Provide the (X, Y) coordinate of the cell's center where the given text is located.  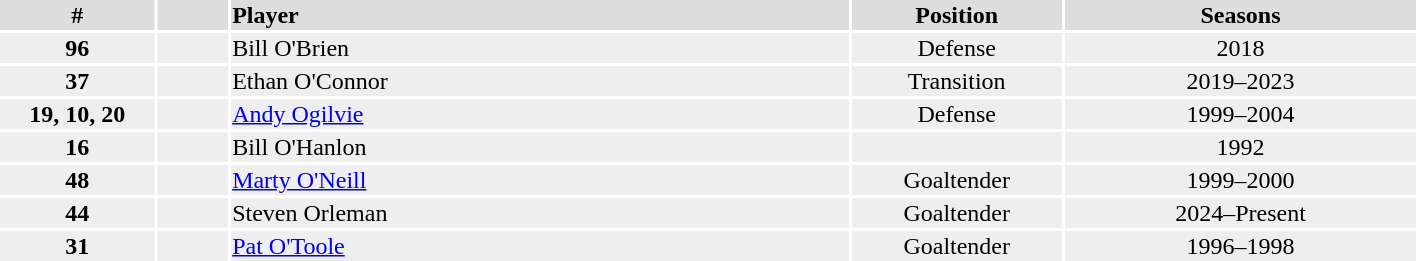
44 (77, 213)
Marty O'Neill (540, 180)
16 (77, 147)
1999–2004 (1240, 114)
Steven Orleman (540, 213)
48 (77, 180)
Pat O'Toole (540, 246)
Position (956, 15)
2018 (1240, 48)
19, 10, 20 (77, 114)
2024–Present (1240, 213)
96 (77, 48)
Player (540, 15)
1992 (1240, 147)
Seasons (1240, 15)
31 (77, 246)
Ethan O'Connor (540, 81)
2019–2023 (1240, 81)
Transition (956, 81)
Bill O'Hanlon (540, 147)
1999–2000 (1240, 180)
# (77, 15)
37 (77, 81)
Andy Ogilvie (540, 114)
1996–1998 (1240, 246)
Bill O'Brien (540, 48)
